Identify which cell holds the provided text, then report its (X, Y) central coordinate. 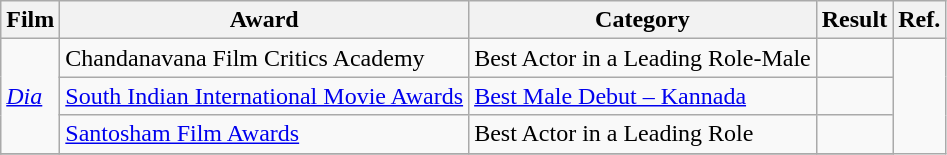
Best Actor in a Leading Role (643, 134)
Result (854, 20)
Award (264, 20)
Ref. (920, 20)
Chandanavana Film Critics Academy (264, 58)
Film (30, 20)
South Indian International Movie Awards (264, 96)
Dia (30, 96)
Category (643, 20)
Best Male Debut – Kannada (643, 96)
Best Actor in a Leading Role-Male (643, 58)
Santosham Film Awards (264, 134)
